Return the [X, Y] coordinate for the center point of the cell that contains the specified text.  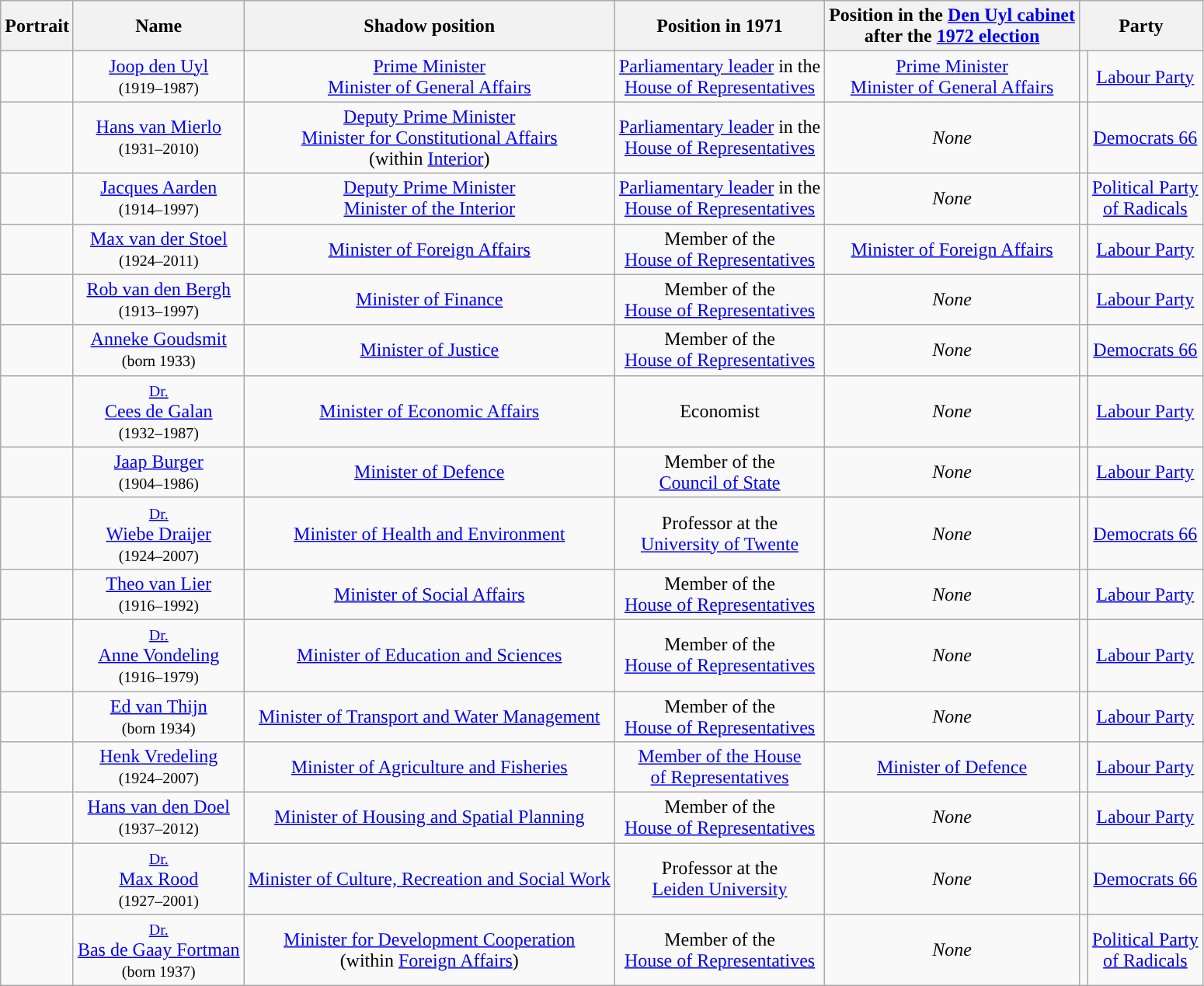
Professor at the University of Twente [719, 533]
Minister of Economic Affairs [429, 411]
Minister of Health and Environment [429, 533]
Professor at the Leiden University [719, 879]
Member of the Council of State [719, 472]
Dr. Cees de Galan (1932–1987) [158, 411]
Hans van Mierlo (1931–2010) [158, 138]
Portrait [37, 26]
Jaap Burger (1904–1986) [158, 472]
Minister of Social Affairs [429, 594]
Hans van den Doel (1937–2012) [158, 817]
Name [158, 26]
Deputy Prime Minister Minister for Constitutional Affairs (within Interior) [429, 138]
Jacques Aarden (1914–1997) [158, 199]
Party [1140, 26]
Economist [719, 411]
Rob van den Bergh (1913–1997) [158, 300]
Max van der Stoel (1924–2011) [158, 249]
Anneke Goudsmit (born 1933) [158, 350]
Position in the Den Uyl cabinet after the 1972 election [952, 26]
Ed van Thijn (born 1934) [158, 716]
Minister of Education and Sciences [429, 655]
Henk Vredeling (1924–2007) [158, 768]
Minister of Agriculture and Fisheries [429, 768]
Minister for Development Cooperation (within Foreign Affairs) [429, 950]
Position in 1971 [719, 26]
Minister of Culture, Recreation and Social Work [429, 879]
Dr. Anne Vondeling (1916–1979) [158, 655]
Minister of Justice [429, 350]
Dr. Max Rood (1927–2001) [158, 879]
Minister of Housing and Spatial Planning [429, 817]
Shadow position [429, 26]
Minister of Finance [429, 300]
Minister of Transport and Water Management [429, 716]
Dr. Bas de Gaay Fortman (born 1937) [158, 950]
Deputy Prime Minister Minister of the Interior [429, 199]
Theo van Lier (1916–1992) [158, 594]
Dr. Wiebe Draijer (1924–2007) [158, 533]
Joop den Uyl (1919–1987) [158, 76]
